Pinpoint the cell where the given text exists, returning its (x, y) midpoint coordinate. 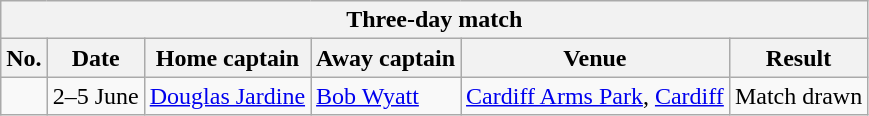
Three-day match (434, 20)
Cardiff Arms Park, Cardiff (596, 96)
Date (96, 58)
Result (798, 58)
No. (24, 58)
Match drawn (798, 96)
Away captain (386, 58)
Venue (596, 58)
Home captain (227, 58)
Bob Wyatt (386, 96)
Douglas Jardine (227, 96)
2–5 June (96, 96)
